For the text-containing cell, return its midpoint in (x, y) coordinate format. 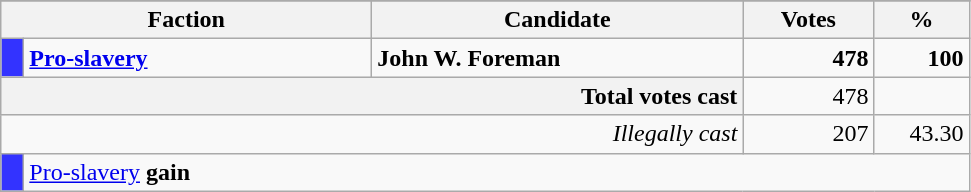
Total votes cast (372, 96)
43.30 (922, 134)
100 (922, 58)
Candidate (558, 20)
Faction (186, 20)
Votes (808, 20)
207 (808, 134)
Pro-slavery (198, 58)
Illegally cast (372, 134)
% (922, 20)
Pro-slavery gain (496, 172)
John W. Foreman (558, 58)
